Locate the cell with the specified text and output its (X, Y) center coordinate. 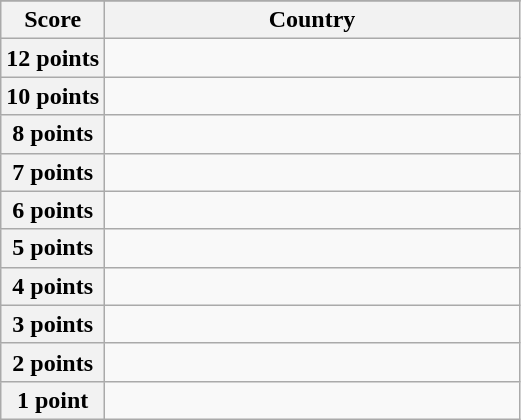
3 points (53, 324)
10 points (53, 96)
Score (53, 20)
5 points (53, 248)
Country (312, 20)
2 points (53, 362)
7 points (53, 172)
6 points (53, 210)
1 point (53, 400)
4 points (53, 286)
12 points (53, 58)
8 points (53, 134)
